Output the (x, y) coordinate of the center of the cell containing the given text.  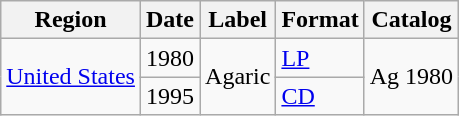
Ag 1980 (411, 77)
Catalog (411, 20)
Region (71, 20)
1995 (170, 96)
1980 (170, 58)
Label (238, 20)
United States (71, 77)
LP (320, 58)
Format (320, 20)
Agaric (238, 77)
CD (320, 96)
Date (170, 20)
